Return [X, Y] of the center of cell containing provided text 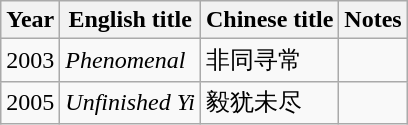
English title [130, 20]
Phenomenal [130, 60]
2005 [30, 102]
Notes [373, 20]
Unfinished Yi [130, 102]
非同寻常 [269, 60]
Year [30, 20]
Chinese title [269, 20]
毅犹未尽 [269, 102]
2003 [30, 60]
